Return [x, y] of the center of cell containing provided text 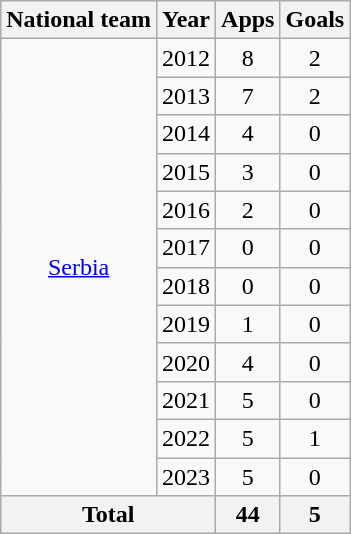
2016 [186, 210]
2023 [186, 477]
8 [248, 58]
2017 [186, 248]
Serbia [79, 268]
44 [248, 515]
2013 [186, 96]
2021 [186, 400]
2014 [186, 134]
Apps [248, 20]
2015 [186, 172]
2018 [186, 286]
2019 [186, 324]
3 [248, 172]
7 [248, 96]
National team [79, 20]
Goals [315, 20]
Year [186, 20]
2020 [186, 362]
2012 [186, 58]
Total [108, 515]
2022 [186, 438]
